Pinpoint the cell where the given text exists, returning its [X, Y] midpoint coordinate. 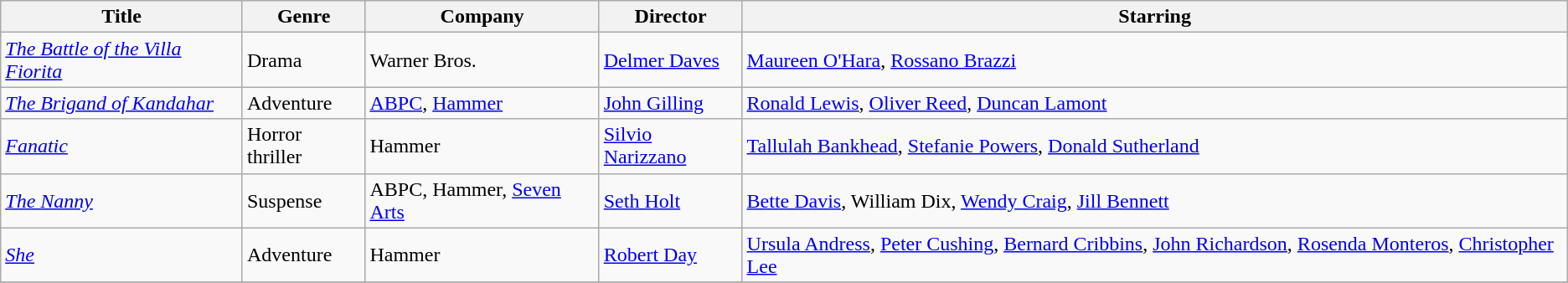
Company [482, 17]
Robert Day [670, 255]
The Battle of the Villa Fiorita [122, 60]
Director [670, 17]
Tallulah Bankhead, Stefanie Powers, Donald Sutherland [1154, 146]
Drama [303, 60]
Starring [1154, 17]
Horror thriller [303, 146]
The Nanny [122, 201]
The Brigand of Kandahar [122, 103]
ABPC, Hammer, Seven Arts [482, 201]
Ursula Andress, Peter Cushing, Bernard Cribbins, John Richardson, Rosenda Monteros, Christopher Lee [1154, 255]
Silvio Narizzano [670, 146]
Seth Holt [670, 201]
Maureen O'Hara, Rossano Brazzi [1154, 60]
Bette Davis, William Dix, Wendy Craig, Jill Bennett [1154, 201]
John Gilling [670, 103]
Title [122, 17]
Suspense [303, 201]
Warner Bros. [482, 60]
Fanatic [122, 146]
Delmer Daves [670, 60]
ABPC, Hammer [482, 103]
Ronald Lewis, Oliver Reed, Duncan Lamont [1154, 103]
Genre [303, 17]
She [122, 255]
